Detect which cell encompasses the target text, then output its [X, Y] center coordinate. 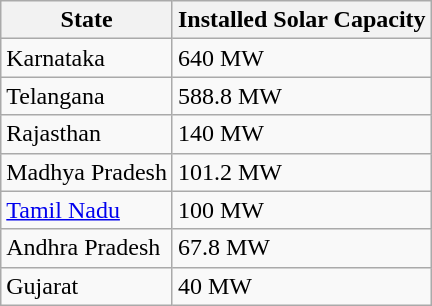
67.8 MW [302, 248]
640 MW [302, 58]
Madhya Pradesh [87, 172]
Karnataka [87, 58]
40 MW [302, 286]
Rajasthan [87, 134]
101.2 MW [302, 172]
State [87, 20]
140 MW [302, 134]
Tamil Nadu [87, 210]
Andhra Pradesh [87, 248]
Gujarat [87, 286]
Telangana [87, 96]
588.8 MW [302, 96]
100 MW [302, 210]
Installed Solar Capacity [302, 20]
